Provide the [x, y] coordinate of the cell's center where the given text is located.  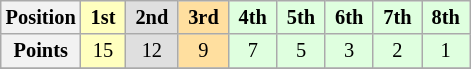
Points [41, 51]
3 [349, 51]
7 [253, 51]
4th [253, 17]
3rd [203, 17]
7th [397, 17]
8th [446, 17]
12 [152, 51]
2nd [152, 17]
6th [349, 17]
2 [397, 51]
1 [446, 51]
15 [104, 51]
Position [41, 17]
1st [104, 17]
5 [301, 51]
5th [301, 17]
9 [203, 51]
